Provide the [X, Y] coordinate of the cell's center where the given text is located.  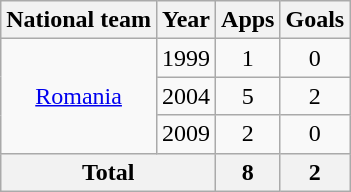
5 [248, 96]
1999 [186, 58]
Total [108, 172]
2009 [186, 134]
Year [186, 20]
8 [248, 172]
Romania [79, 96]
2004 [186, 96]
Goals [315, 20]
1 [248, 58]
Apps [248, 20]
National team [79, 20]
